Return the (x, y) coordinate for the center point of the cell that contains the specified text.  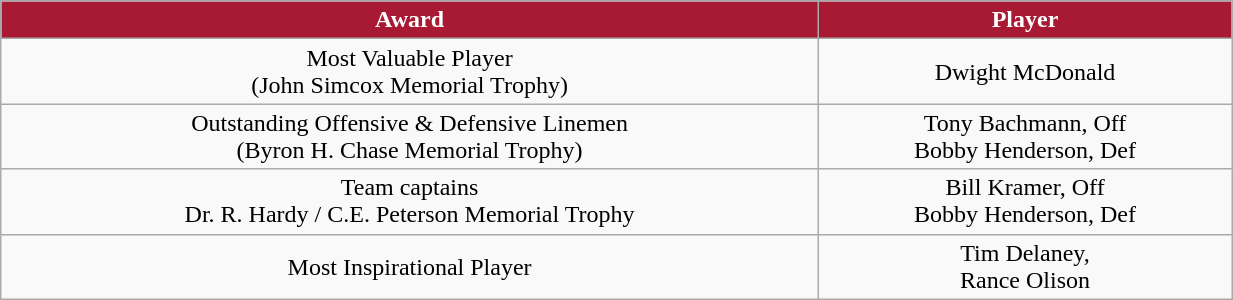
Award (410, 20)
Bill Kramer, OffBobby Henderson, Def (1024, 202)
Tony Bachmann, OffBobby Henderson, Def (1024, 136)
Team captainsDr. R. Hardy / C.E. Peterson Memorial Trophy (410, 202)
Dwight McDonald (1024, 72)
Most Inspirational Player (410, 266)
Most Valuable Player(John Simcox Memorial Trophy) (410, 72)
Outstanding Offensive & Defensive Linemen(Byron H. Chase Memorial Trophy) (410, 136)
Tim Delaney,Rance Olison (1024, 266)
Player (1024, 20)
